Identify which cell holds the provided text, then report its [X, Y] central coordinate. 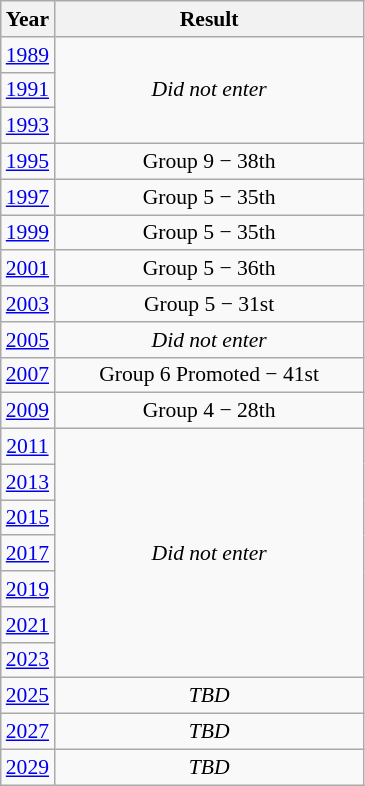
2013 [28, 482]
2029 [28, 767]
1997 [28, 197]
2001 [28, 269]
2007 [28, 375]
2019 [28, 589]
Group 4 − 28th [209, 411]
2025 [28, 696]
1999 [28, 233]
2015 [28, 518]
Group 5 − 36th [209, 269]
Group 5 − 31st [209, 304]
2017 [28, 554]
2003 [28, 304]
2021 [28, 625]
Group 6 Promoted − 41st [209, 375]
2009 [28, 411]
2023 [28, 660]
Year [28, 19]
1989 [28, 55]
1995 [28, 162]
2011 [28, 447]
2005 [28, 340]
1991 [28, 90]
1993 [28, 126]
Result [209, 19]
Group 9 − 38th [209, 162]
2027 [28, 732]
